Extract the (X, Y) coordinate from the center of the cell holding the provided text.  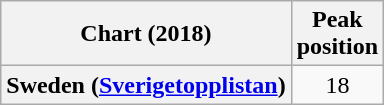
Peak position (337, 34)
Chart (2018) (146, 34)
18 (337, 85)
Sweden (Sverigetopplistan) (146, 85)
